Pinpoint the cell where the given text exists, returning its (x, y) midpoint coordinate. 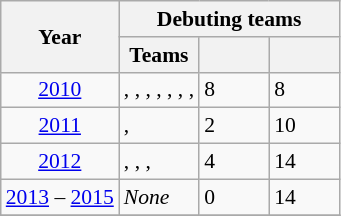
4 (234, 162)
2013 – 2015 (60, 197)
, , , , , , , (159, 90)
Year (60, 36)
2011 (60, 126)
2010 (60, 90)
None (159, 197)
, (159, 126)
2012 (60, 162)
, , , (159, 162)
Teams (159, 55)
0 (234, 197)
Debuting teams (230, 19)
2 (234, 126)
10 (304, 126)
